Determine the (x, y) coordinate at the center of the cell enclosing the given text.  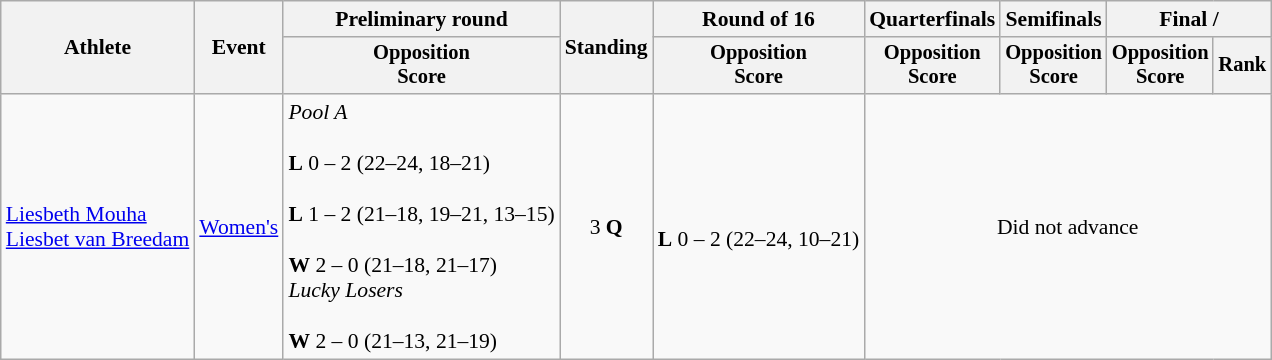
Standing (606, 48)
Preliminary round (421, 19)
Women's (238, 226)
3 Q (606, 226)
L 0 – 2 (22–24, 10–21) (759, 226)
Pool A L 0 – 2 (22–24, 18–21) L 1 – 2 (21–18, 19–21, 13–15) W 2 – 0 (21–18, 21–17)Lucky Losers W 2 – 0 (21–13, 21–19) (421, 226)
Rank (1242, 66)
Athlete (98, 48)
Final / (1189, 19)
Quarterfinals (932, 19)
Round of 16 (759, 19)
Event (238, 48)
Semifinals (1054, 19)
Liesbeth Mouha Liesbet van Breedam (98, 226)
Did not advance (1068, 226)
